Determine the [X, Y] coordinate at the center of the cell enclosing the given text.  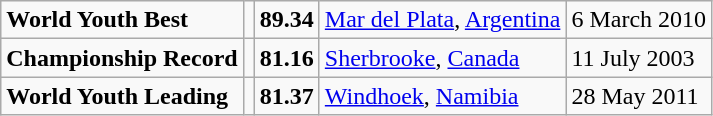
28 May 2011 [639, 96]
World Youth Leading [122, 96]
6 March 2010 [639, 20]
Windhoek, Namibia [442, 96]
Championship Record [122, 58]
81.37 [286, 96]
89.34 [286, 20]
81.16 [286, 58]
11 July 2003 [639, 58]
Mar del Plata, Argentina [442, 20]
Sherbrooke, Canada [442, 58]
World Youth Best [122, 20]
